Pinpoint the cell where the given text exists, returning its (X, Y) midpoint coordinate. 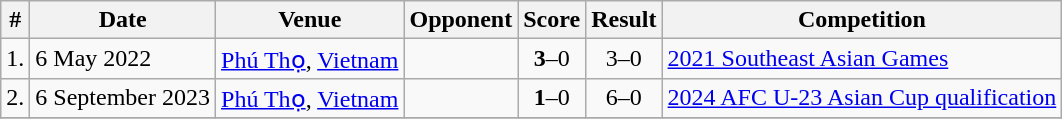
Opponent (461, 20)
1. (16, 59)
6–0 (624, 98)
Date (123, 20)
# (16, 20)
6 May 2022 (123, 59)
1–0 (552, 98)
Venue (310, 20)
2024 AFC U-23 Asian Cup qualification (862, 98)
Result (624, 20)
Score (552, 20)
2021 Southeast Asian Games (862, 59)
6 September 2023 (123, 98)
2. (16, 98)
Competition (862, 20)
